Output the (x, y) coordinate of the center of the cell containing the given text.  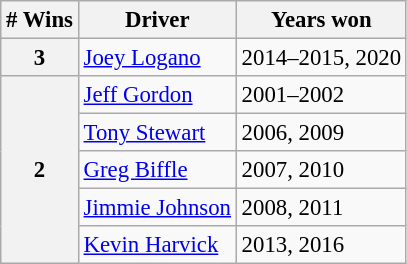
2001–2002 (321, 95)
Joey Logano (157, 58)
3 (40, 58)
2013, 2016 (321, 245)
Years won (321, 20)
Jimmie Johnson (157, 208)
Jeff Gordon (157, 95)
# Wins (40, 20)
Greg Biffle (157, 170)
2008, 2011 (321, 208)
2006, 2009 (321, 133)
2 (40, 170)
2007, 2010 (321, 170)
Driver (157, 20)
Kevin Harvick (157, 245)
2014–2015, 2020 (321, 58)
Tony Stewart (157, 133)
